Determine the (x, y) coordinate at the center of the cell enclosing the given text.  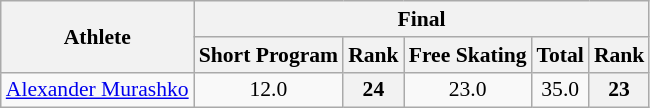
Alexander Murashko (98, 90)
23.0 (468, 90)
23 (620, 90)
24 (374, 90)
Final (422, 19)
Total (560, 55)
12.0 (268, 90)
Athlete (98, 36)
35.0 (560, 90)
Free Skating (468, 55)
Short Program (268, 55)
